Identify which cell holds the provided text, then report its [x, y] central coordinate. 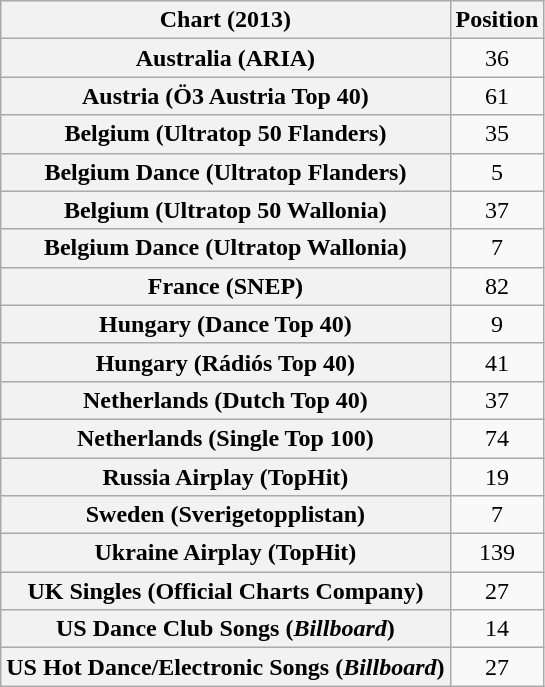
Austria (Ö3 Austria Top 40) [226, 96]
82 [497, 286]
36 [497, 58]
14 [497, 629]
Russia Airplay (TopHit) [226, 477]
France (SNEP) [226, 286]
41 [497, 362]
Belgium Dance (Ultratop Wallonia) [226, 248]
19 [497, 477]
9 [497, 324]
UK Singles (Official Charts Company) [226, 591]
Ukraine Airplay (TopHit) [226, 553]
Australia (ARIA) [226, 58]
Belgium (Ultratop 50 Wallonia) [226, 210]
5 [497, 172]
74 [497, 438]
Netherlands (Single Top 100) [226, 438]
139 [497, 553]
Belgium (Ultratop 50 Flanders) [226, 134]
Chart (2013) [226, 20]
Hungary (Rádiós Top 40) [226, 362]
Netherlands (Dutch Top 40) [226, 400]
US Dance Club Songs (Billboard) [226, 629]
Hungary (Dance Top 40) [226, 324]
61 [497, 96]
Sweden (Sverigetopplistan) [226, 515]
Position [497, 20]
US Hot Dance/Electronic Songs (Billboard) [226, 667]
Belgium Dance (Ultratop Flanders) [226, 172]
35 [497, 134]
